Determine the (x, y) coordinate at the center of the cell enclosing the given text.  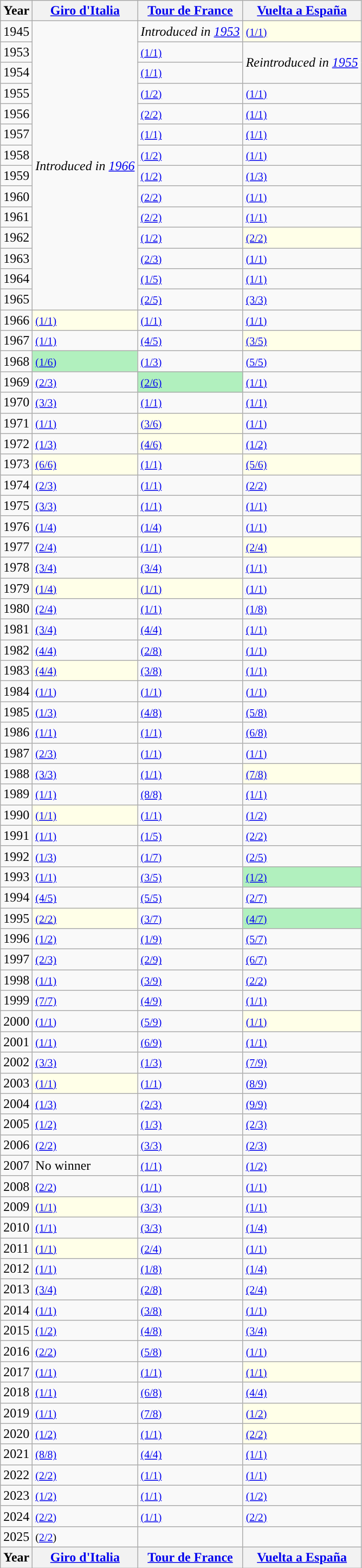
1981 (16, 630)
1969 (16, 382)
(4/7) (302, 918)
2002 (16, 1062)
1994 (16, 897)
1953 (16, 52)
(6/7) (302, 960)
1975 (16, 506)
1955 (16, 93)
2020 (16, 1434)
(3/7) (190, 918)
1997 (16, 960)
1993 (16, 877)
2011 (16, 1248)
Introduced in 1953 (190, 31)
(6/6) (85, 464)
1968 (16, 361)
1961 (16, 217)
(4/6) (190, 444)
(1/9) (190, 939)
2021 (16, 1454)
1957 (16, 134)
1978 (16, 567)
(6/9) (190, 1042)
1985 (16, 712)
1966 (16, 320)
1996 (16, 939)
1960 (16, 196)
1980 (16, 609)
(2/9) (190, 960)
1990 (16, 815)
1945 (16, 31)
(7/7) (85, 1001)
2019 (16, 1413)
2009 (16, 1207)
2000 (16, 1021)
2023 (16, 1495)
1982 (16, 650)
2012 (16, 1269)
1995 (16, 918)
(2/6) (190, 382)
1970 (16, 403)
1992 (16, 856)
1972 (16, 444)
1991 (16, 835)
1984 (16, 691)
2013 (16, 1290)
No winner (85, 1165)
2007 (16, 1165)
1987 (16, 753)
2005 (16, 1124)
(8/9) (302, 1083)
1977 (16, 547)
(4/9) (190, 1001)
2017 (16, 1372)
(2/7) (302, 897)
(3/9) (190, 980)
1965 (16, 300)
1983 (16, 671)
1962 (16, 237)
1986 (16, 733)
2024 (16, 1516)
2001 (16, 1042)
1974 (16, 485)
1979 (16, 588)
(1/6) (85, 361)
1999 (16, 1001)
1998 (16, 980)
(9/9) (302, 1104)
1964 (16, 279)
2015 (16, 1331)
2003 (16, 1083)
2014 (16, 1310)
2025 (16, 1537)
1973 (16, 464)
1989 (16, 794)
1967 (16, 341)
(5/9) (190, 1021)
(1/7) (190, 856)
2016 (16, 1351)
(5/6) (302, 464)
(5/7) (302, 939)
(3/6) (190, 423)
2004 (16, 1104)
1963 (16, 258)
(7/9) (302, 1062)
1959 (16, 176)
Introduced in 1966 (85, 166)
1954 (16, 73)
2022 (16, 1475)
1976 (16, 526)
1988 (16, 774)
2010 (16, 1227)
Reintroduced in 1955 (302, 62)
1971 (16, 423)
1956 (16, 114)
2018 (16, 1392)
2008 (16, 1186)
2006 (16, 1145)
1958 (16, 155)
